Scan for the cell matching the given text and deliver its (x, y) coordinate at center. 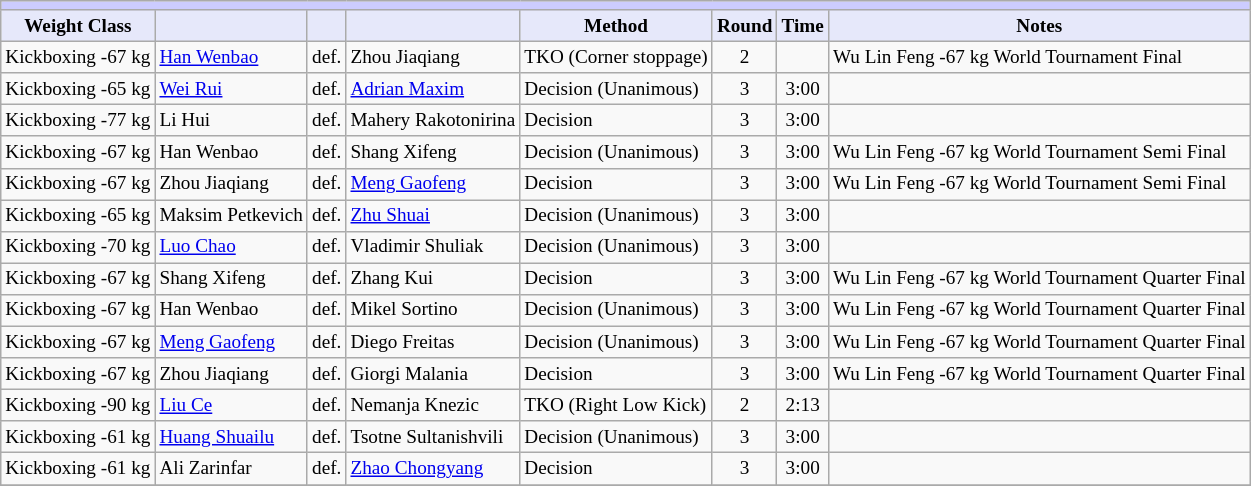
Zhao Chongyang (433, 469)
Vladimir Shuliak (433, 247)
Kickboxing -70 kg (78, 247)
Round (744, 26)
TKO (Right Low Kick) (616, 405)
Wu Lin Feng -67 kg World Tournament Final (1039, 57)
Mikel Sortino (433, 310)
Diego Freitas (433, 342)
Nemanja Knezic (433, 405)
Giorgi Malania (433, 374)
TKO (Corner stoppage) (616, 57)
Wei Rui (232, 89)
Time (802, 26)
Zhu Shuai (433, 216)
Kickboxing -77 kg (78, 121)
Huang Shuailu (232, 437)
Weight Class (78, 26)
2:13 (802, 405)
Ali Zarinfar (232, 469)
Li Hui (232, 121)
Notes (1039, 26)
Adrian Maxim (433, 89)
Kickboxing -90 kg (78, 405)
Liu Ce (232, 405)
Zhang Kui (433, 279)
Mahery Rakotonirina (433, 121)
Tsotne Sultanishvili (433, 437)
Luo Chao (232, 247)
Method (616, 26)
Maksim Petkevich (232, 216)
